From the cell containing the given text, extract its center point as [X, Y] coordinate. 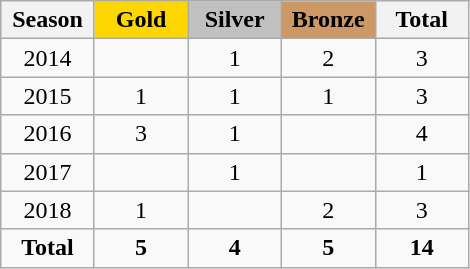
Bronze [328, 20]
2015 [48, 96]
2017 [48, 172]
14 [422, 248]
2018 [48, 210]
Silver [235, 20]
Season [48, 20]
2016 [48, 134]
2014 [48, 58]
Gold [141, 20]
